Return (x, y) of the center of cell containing provided text 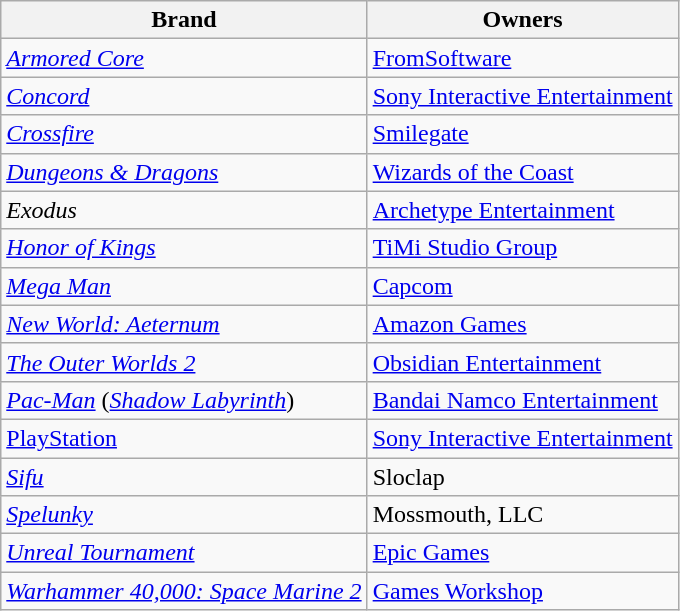
Sloclap (522, 477)
Crossfire (184, 134)
Unreal Tournament (184, 553)
Concord (184, 96)
Spelunky (184, 515)
Epic Games (522, 553)
Honor of Kings (184, 248)
New World: Aeternum (184, 324)
The Outer Worlds 2 (184, 362)
Obsidian Entertainment (522, 362)
Wizards of the Coast (522, 172)
Dungeons & Dragons (184, 172)
Smilegate (522, 134)
Bandai Namco Entertainment (522, 400)
Archetype Entertainment (522, 210)
Capcom (522, 286)
Mossmouth, LLC (522, 515)
FromSoftware (522, 58)
Pac-Man (Shadow Labyrinth) (184, 400)
TiMi Studio Group (522, 248)
Owners (522, 20)
Brand (184, 20)
Sifu (184, 477)
Games Workshop (522, 591)
Exodus (184, 210)
Amazon Games (522, 324)
Warhammer 40,000: Space Marine 2 (184, 591)
Mega Man (184, 286)
PlayStation (184, 438)
Armored Core (184, 58)
